Return the [X, Y] coordinate for the center point of the cell that contains the specified text.  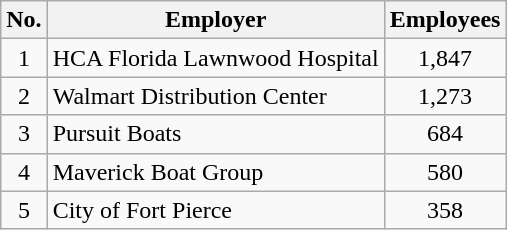
HCA Florida Lawnwood Hospital [216, 58]
5 [24, 210]
No. [24, 20]
Employer [216, 20]
580 [445, 172]
684 [445, 134]
3 [24, 134]
1,847 [445, 58]
2 [24, 96]
Walmart Distribution Center [216, 96]
Pursuit Boats [216, 134]
1,273 [445, 96]
4 [24, 172]
Employees [445, 20]
Maverick Boat Group [216, 172]
1 [24, 58]
358 [445, 210]
City of Fort Pierce [216, 210]
